Scan for the cell matching the given text and deliver its (x, y) coordinate at center. 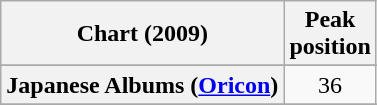
Japanese Albums (Oricon) (142, 85)
Chart (2009) (142, 34)
Peakposition (330, 34)
36 (330, 85)
